Determine the [X, Y] coordinate at the center of the cell enclosing the given text.  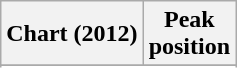
Peakposition [189, 34]
Chart (2012) [72, 34]
